Search for the cell housing the specified text and yield its [X, Y] center coordinate. 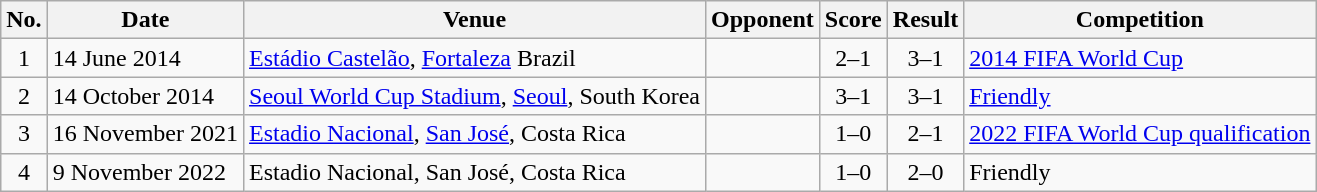
Seoul World Cup Stadium, Seoul, South Korea [475, 96]
Opponent [763, 20]
1 [24, 58]
14 June 2014 [145, 58]
No. [24, 20]
2022 FIFA World Cup qualification [1140, 134]
Date [145, 20]
16 November 2021 [145, 134]
14 October 2014 [145, 96]
2 [24, 96]
Estádio Castelão, Fortaleza Brazil [475, 58]
Competition [1140, 20]
2014 FIFA World Cup [1140, 58]
Result [925, 20]
Score [853, 20]
3 [24, 134]
4 [24, 172]
2–0 [925, 172]
9 November 2022 [145, 172]
Venue [475, 20]
